For the text-containing cell, return its midpoint in [x, y] coordinate format. 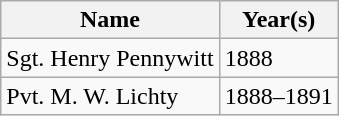
Name [110, 20]
1888 [278, 58]
Pvt. M. W. Lichty [110, 96]
Year(s) [278, 20]
Sgt. Henry Pennywitt [110, 58]
1888–1891 [278, 96]
